Determine the [X, Y] coordinate at the center of the cell enclosing the given text.  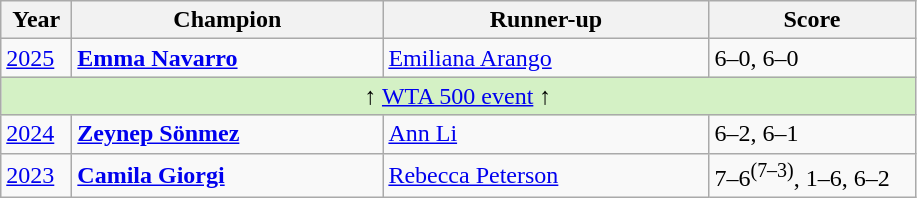
Runner-up [546, 20]
Ann Li [546, 134]
Zeynep Sönmez [228, 134]
6–2, 6–1 [812, 134]
2023 [36, 176]
Camila Giorgi [228, 176]
Emiliana Arango [546, 58]
Year [36, 20]
Champion [228, 20]
6–0, 6–0 [812, 58]
2024 [36, 134]
Emma Navarro [228, 58]
Score [812, 20]
Rebecca Peterson [546, 176]
2025 [36, 58]
7–6(7–3), 1–6, 6–2 [812, 176]
↑ WTA 500 event ↑ [458, 96]
